Identify which cell holds the provided text, then report its (X, Y) central coordinate. 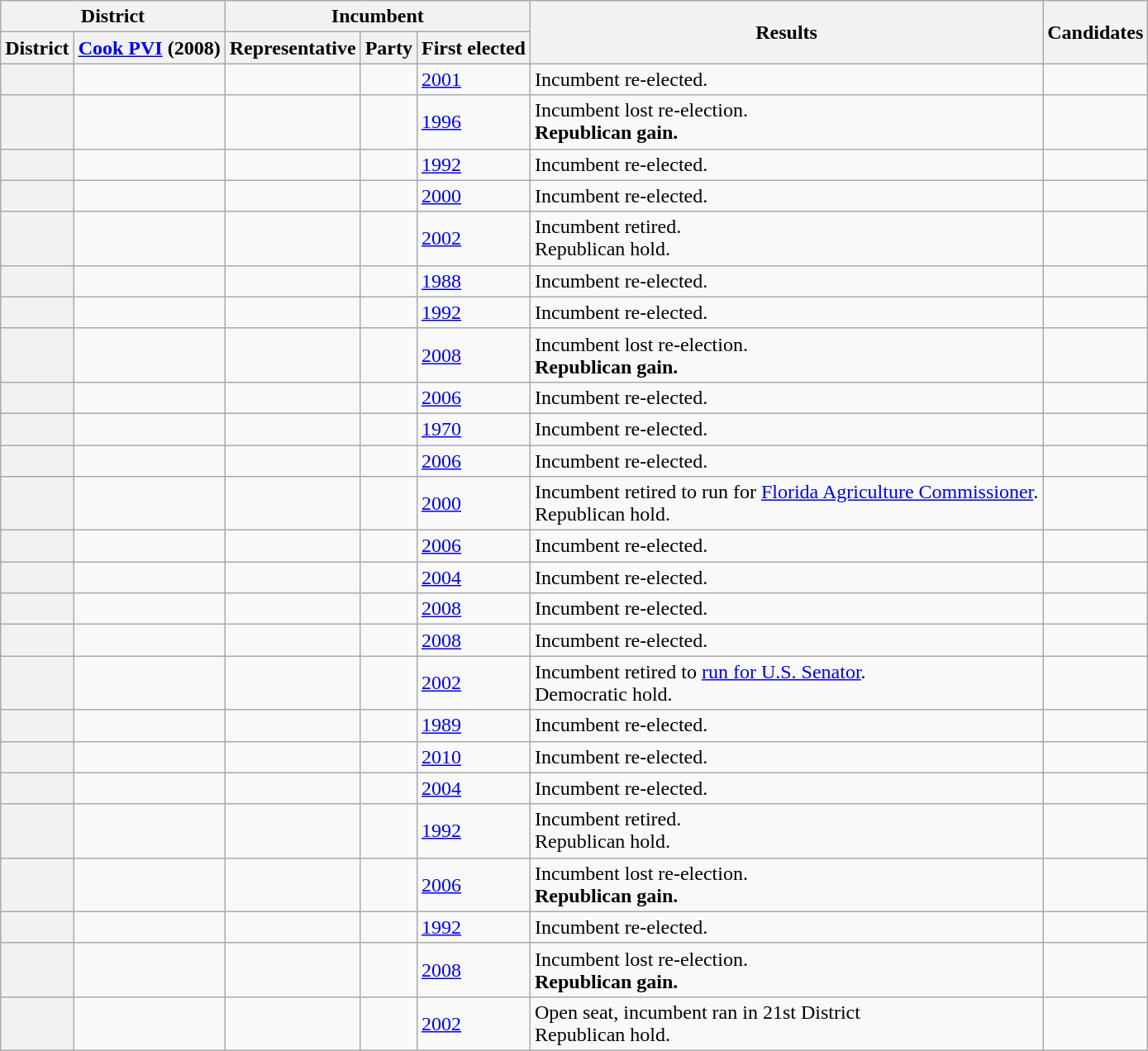
1970 (473, 429)
Representative (293, 48)
Incumbent (377, 17)
1996 (473, 122)
Incumbent retired to run for Florida Agriculture Commissioner.Republican hold. (786, 504)
Candidates (1096, 32)
Cook PVI (2008) (149, 48)
Results (786, 32)
1988 (473, 281)
First elected (473, 48)
2001 (473, 79)
Open seat, incumbent ran in 21st DistrictRepublican hold. (786, 1023)
1989 (473, 725)
Incumbent retired to run for U.S. Senator.Democratic hold. (786, 682)
Party (388, 48)
2010 (473, 757)
